Provide the (x, y) coordinate of the cell's center where the given text is located.  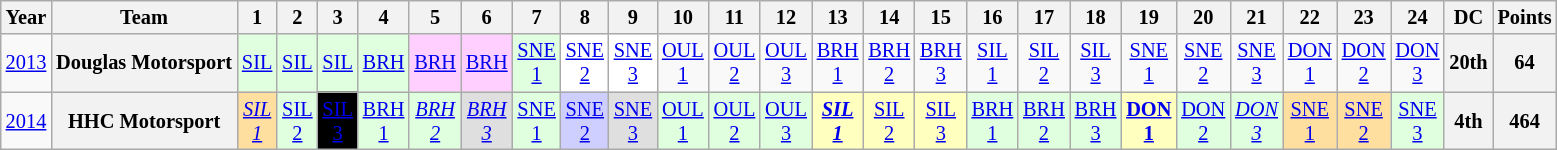
6 (487, 17)
64 (1525, 63)
7 (536, 17)
13 (838, 17)
Points (1525, 17)
19 (1148, 17)
16 (993, 17)
5 (435, 17)
22 (1310, 17)
1 (257, 17)
464 (1525, 121)
2 (297, 17)
8 (585, 17)
14 (889, 17)
9 (633, 17)
10 (683, 17)
23 (1364, 17)
Douglas Motorsport (144, 63)
18 (1096, 17)
15 (941, 17)
4th (1468, 121)
24 (1418, 17)
Year (26, 17)
20th (1468, 63)
DC (1468, 17)
3 (337, 17)
20 (1203, 17)
4 (384, 17)
Team (144, 17)
HHC Motorsport (144, 121)
21 (1256, 17)
2014 (26, 121)
12 (786, 17)
11 (735, 17)
17 (1044, 17)
2013 (26, 63)
